Identify which cell holds the provided text, then report its [x, y] central coordinate. 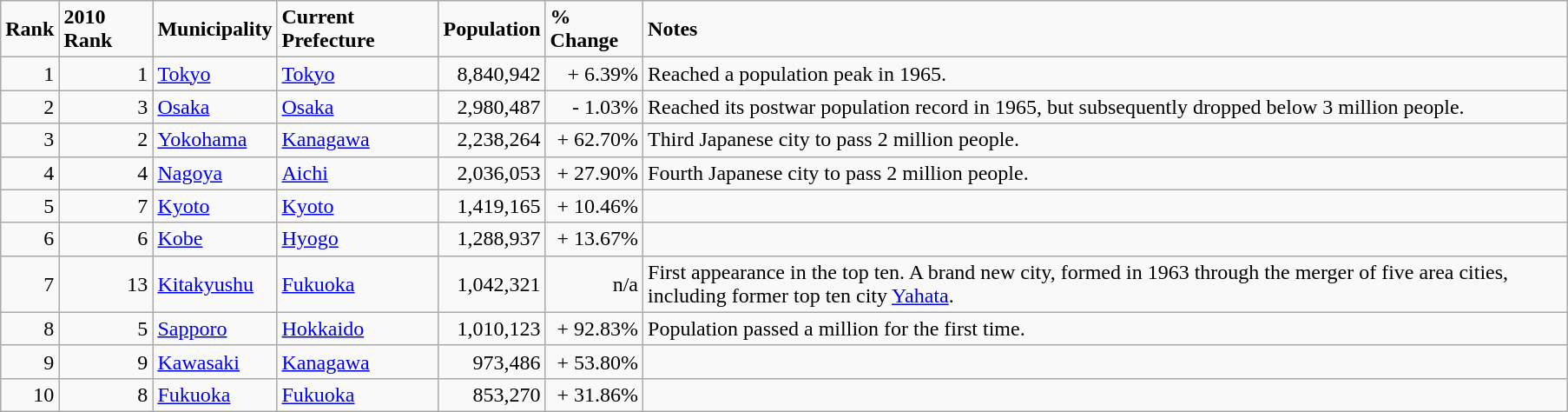
Population [491, 30]
Reached its postwar population record in 1965, but subsequently dropped below 3 million people. [1106, 107]
+ 6.39% [594, 74]
8,840,942 [491, 74]
Hokkaido [358, 329]
- 1.03% [594, 107]
Notes [1106, 30]
+ 62.70% [594, 140]
First appearance in the top ten. A brand new city, formed in 1963 through the merger of five area cities, including former top ten city Yahata. [1106, 283]
2010 Rank [106, 30]
+ 92.83% [594, 329]
2,036,053 [491, 173]
Municipality [215, 30]
10 [30, 395]
Current Prefecture [358, 30]
+ 10.46% [594, 206]
Population passed a million for the first time. [1106, 329]
% Change [594, 30]
1,010,123 [491, 329]
+ 31.86% [594, 395]
+ 27.90% [594, 173]
1,042,321 [491, 283]
2,980,487 [491, 107]
853,270 [491, 395]
Kitakyushu [215, 283]
Fourth Japanese city to pass 2 million people. [1106, 173]
Nagoya [215, 173]
13 [106, 283]
+ 13.67% [594, 239]
973,486 [491, 362]
n/a [594, 283]
Kobe [215, 239]
2,238,264 [491, 140]
+ 53.80% [594, 362]
Kawasaki [215, 362]
Aichi [358, 173]
Third Japanese city to pass 2 million people. [1106, 140]
Hyogo [358, 239]
1,419,165 [491, 206]
1,288,937 [491, 239]
Reached a population peak in 1965. [1106, 74]
Sapporo [215, 329]
Rank [30, 30]
Yokohama [215, 140]
